Search for the cell housing the specified text and yield its [x, y] center coordinate. 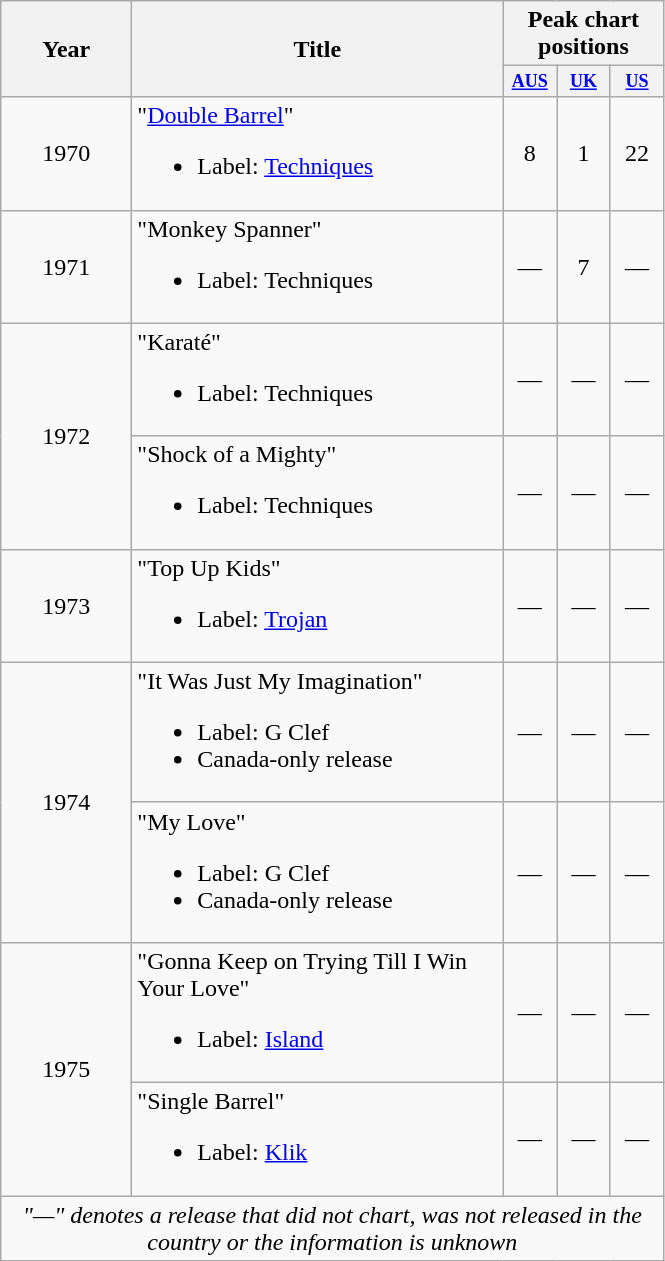
8 [530, 154]
1971 [66, 266]
Year [66, 49]
US [637, 82]
UK [584, 82]
"Gonna Keep on Trying Till I Win Your Love"Label: Island [318, 1012]
Title [318, 49]
1973 [66, 606]
1974 [66, 802]
"Single Barrel"Label: Klik [318, 1138]
"Monkey Spanner"Label: Techniques [318, 266]
1970 [66, 154]
1975 [66, 1068]
7 [584, 266]
"It Was Just My Imagination"Label: G ClefCanada-only release [318, 732]
"Double Barrel"Label: Techniques [318, 154]
"My Love"Label: G ClefCanada-only release [318, 872]
"Top Up Kids"Label: Trojan [318, 606]
22 [637, 154]
"Karaté"Label: Techniques [318, 380]
"Shock of a Mighty"Label: Techniques [318, 492]
1972 [66, 436]
"—" denotes a release that did not chart, was not released in the country or the information is unknown [332, 1228]
Peak chart positions [584, 34]
AUS [530, 82]
1 [584, 154]
